Scan for the cell matching the given text and deliver its [X, Y] coordinate at center. 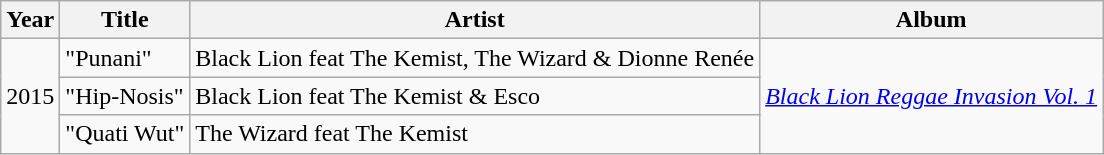
Title [125, 20]
2015 [30, 96]
Artist [475, 20]
"Quati Wut" [125, 134]
The Wizard feat The Kemist [475, 134]
Year [30, 20]
Black Lion feat The Kemist, The Wizard & Dionne Renée [475, 58]
Album [932, 20]
"Punani" [125, 58]
"Hip-Nosis" [125, 96]
Black Lion Reggae Invasion Vol. 1 [932, 96]
Black Lion feat The Kemist & Esco [475, 96]
